Detect which cell encompasses the target text, then output its (X, Y) center coordinate. 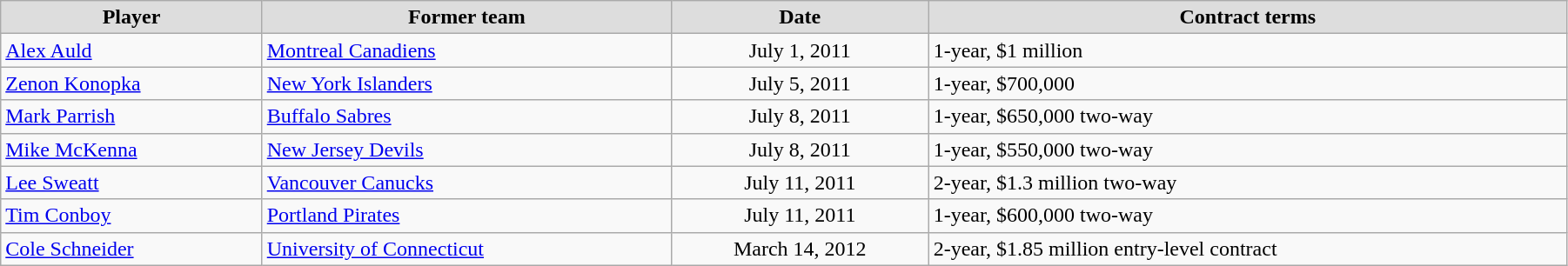
1-year, $700,000 (1248, 83)
Zenon Konopka (131, 83)
Vancouver Canucks (466, 183)
Buffalo Sabres (466, 116)
2-year, $1.3 million two-way (1248, 183)
July 1, 2011 (800, 50)
Contract terms (1248, 17)
1-year, $550,000 two-way (1248, 150)
Cole Schneider (131, 249)
1-year, $1 million (1248, 50)
Mike McKenna (131, 150)
Alex Auld (131, 50)
Former team (466, 17)
Tim Conboy (131, 216)
Montreal Canadiens (466, 50)
New Jersey Devils (466, 150)
March 14, 2012 (800, 249)
1-year, $600,000 two-way (1248, 216)
Date (800, 17)
New York Islanders (466, 83)
1-year, $650,000 two-way (1248, 116)
July 5, 2011 (800, 83)
2-year, $1.85 million entry-level contract (1248, 249)
University of Connecticut (466, 249)
Lee Sweatt (131, 183)
Mark Parrish (131, 116)
Portland Pirates (466, 216)
Player (131, 17)
